From the cell containing the given text, extract its center point as [x, y] coordinate. 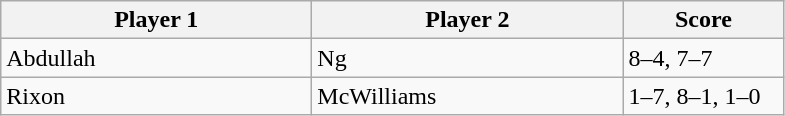
Player 2 [468, 20]
Abdullah [156, 58]
Player 1 [156, 20]
8–4, 7–7 [704, 58]
Ng [468, 58]
Score [704, 20]
Rixon [156, 96]
McWilliams [468, 96]
1–7, 8–1, 1–0 [704, 96]
